From the cell containing the given text, extract its center point as [X, Y] coordinate. 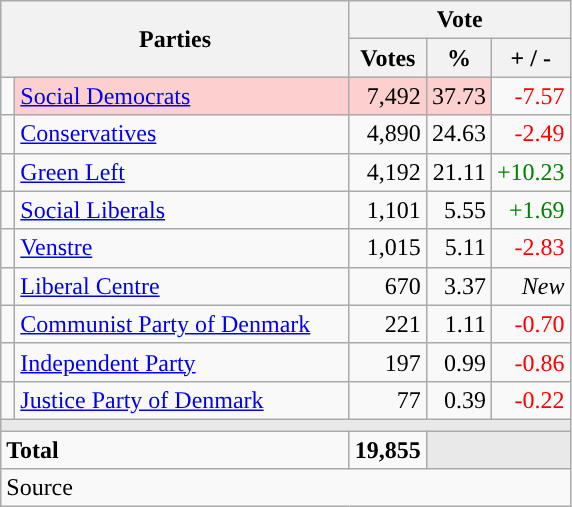
% [458, 58]
670 [388, 286]
Independent Party [182, 362]
24.63 [458, 134]
-0.22 [530, 400]
Social Democrats [182, 96]
Votes [388, 58]
7,492 [388, 96]
-0.86 [530, 362]
0.99 [458, 362]
Liberal Centre [182, 286]
New [530, 286]
Social Liberals [182, 210]
1,101 [388, 210]
77 [388, 400]
37.73 [458, 96]
+1.69 [530, 210]
-0.70 [530, 324]
Parties [176, 39]
4,890 [388, 134]
197 [388, 362]
5.55 [458, 210]
4,192 [388, 172]
5.11 [458, 248]
Total [176, 449]
1,015 [388, 248]
+ / - [530, 58]
Justice Party of Denmark [182, 400]
Source [286, 488]
Conservatives [182, 134]
Green Left [182, 172]
Vote [460, 20]
+10.23 [530, 172]
3.37 [458, 286]
221 [388, 324]
21.11 [458, 172]
-2.49 [530, 134]
1.11 [458, 324]
-2.83 [530, 248]
Communist Party of Denmark [182, 324]
-7.57 [530, 96]
Venstre [182, 248]
0.39 [458, 400]
19,855 [388, 449]
